Find where the given text appears and provide that cell's center as [X, Y] coordinate. 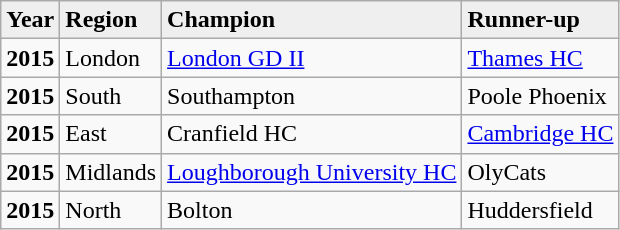
OlyCats [540, 172]
Midlands [111, 172]
Poole Phoenix [540, 96]
Thames HC [540, 58]
Huddersfield [540, 210]
North [111, 210]
Region [111, 20]
South [111, 96]
Southampton [312, 96]
Runner-up [540, 20]
Cambridge HC [540, 134]
Year [30, 20]
Champion [312, 20]
Bolton [312, 210]
London [111, 58]
Loughborough University HC [312, 172]
Cranfield HC [312, 134]
London GD II [312, 58]
East [111, 134]
